Return [x, y] of the center of cell containing provided text 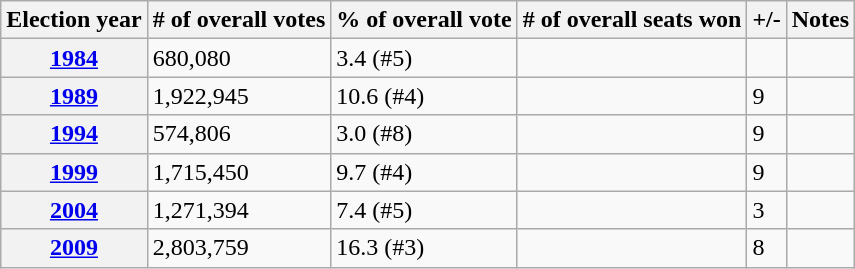
1999 [74, 172]
7.4 (#5) [424, 210]
9.7 (#4) [424, 172]
2,803,759 [239, 248]
2009 [74, 248]
680,080 [239, 58]
1,922,945 [239, 96]
1,715,450 [239, 172]
1,271,394 [239, 210]
2004 [74, 210]
3.0 (#8) [424, 134]
574,806 [239, 134]
3.4 (#5) [424, 58]
1989 [74, 96]
1994 [74, 134]
10.6 (#4) [424, 96]
Notes [820, 20]
8 [766, 248]
+/- [766, 20]
Election year [74, 20]
16.3 (#3) [424, 248]
3 [766, 210]
% of overall vote [424, 20]
1984 [74, 58]
# of overall votes [239, 20]
# of overall seats won [632, 20]
